Identify which cell holds the provided text, then report its (x, y) central coordinate. 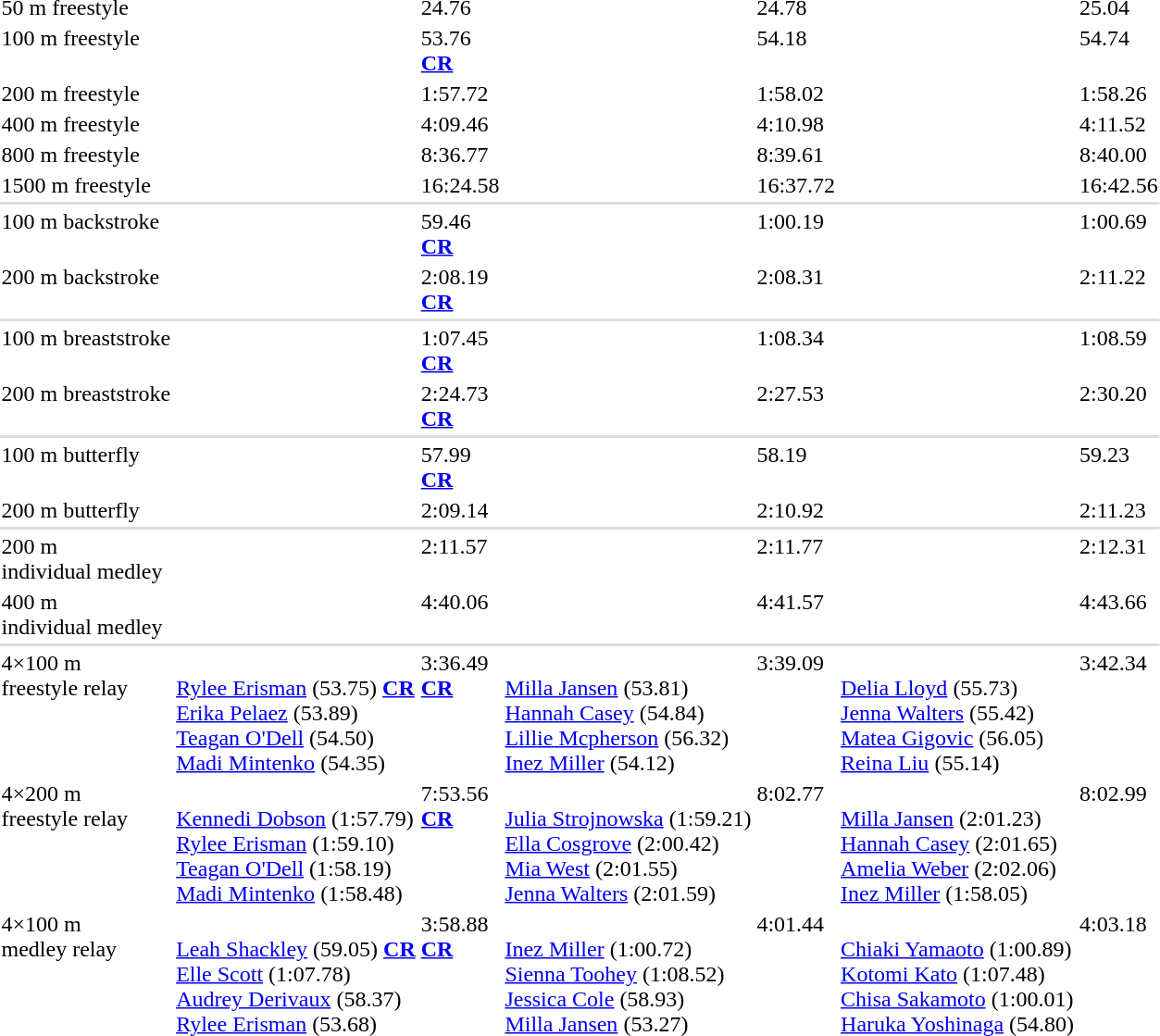
100 m butterfly (86, 467)
2:11.23 (1119, 510)
57.99CR (460, 467)
2:09.14 (460, 510)
54.74 (1119, 50)
1:00.19 (796, 233)
200 mindividual medley (86, 559)
58.19 (796, 467)
4×200 mfreestyle relay (86, 843)
1500 m freestyle (86, 185)
2:24.73CR (460, 406)
1:08.59 (1119, 350)
2:12.31 (1119, 559)
8:40.00 (1119, 155)
4:40.06 (460, 615)
2:30.20 (1119, 406)
8:02.77 (796, 843)
2:08.19CR (460, 289)
400 mindividual medley (86, 615)
1:00.69 (1119, 233)
400 m freestyle (86, 124)
Julia Strojnowska (1:59.21)Ella Cosgrove (2:00.42)Mia West (2:01.55)Jenna Walters (2:01.59) (628, 843)
1:57.72 (460, 94)
1:58.26 (1119, 94)
Delia Lloyd (55.73)Jenna Walters (55.42)Matea Gigovic (56.05)Reina Liu (55.14) (957, 713)
8:39.61 (796, 155)
2:08.31 (796, 289)
800 m freestyle (86, 155)
3:42.34 (1119, 713)
Milla Jansen (2:01.23)Hannah Casey (2:01.65)Amelia Weber (2:02.06)Inez Miller (1:58.05) (957, 843)
16:42.56 (1119, 185)
4:11.52 (1119, 124)
4:41.57 (796, 615)
1:58.02 (796, 94)
2:10.92 (796, 510)
200 m butterfly (86, 510)
200 m breaststroke (86, 406)
53.76CR (460, 50)
4×100 mfreestyle relay (86, 713)
54.18 (796, 50)
100 m freestyle (86, 50)
100 m backstroke (86, 233)
2:11.77 (796, 559)
2:27.53 (796, 406)
3:36.49CR (460, 713)
200 m backstroke (86, 289)
8:36.77 (460, 155)
1:08.34 (796, 350)
7:53.56CR (460, 843)
Milla Jansen (53.81)Hannah Casey (54.84)Lillie Mcpherson (56.32)Inez Miller (54.12) (628, 713)
59.46CR (460, 233)
16:24.58 (460, 185)
Kennedi Dobson (1:57.79)Rylee Erisman (1:59.10)Teagan O'Dell (1:58.19)Madi Mintenko (1:58.48) (296, 843)
Rylee Erisman (53.75) CR Erika Pelaez (53.89)Teagan O'Dell (54.50)Madi Mintenko (54.35) (296, 713)
100 m breaststroke (86, 350)
2:11.57 (460, 559)
8:02.99 (1119, 843)
2:11.22 (1119, 289)
4:10.98 (796, 124)
1:07.45CR (460, 350)
4:09.46 (460, 124)
59.23 (1119, 467)
16:37.72 (796, 185)
4:43.66 (1119, 615)
200 m freestyle (86, 94)
3:39.09 (796, 713)
